For the text-containing cell, return its midpoint in (x, y) coordinate format. 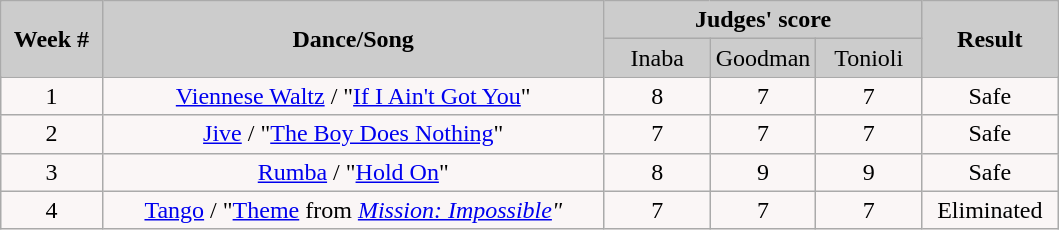
Inaba (657, 58)
Result (990, 39)
Tonioli (869, 58)
Goodman (763, 58)
1 (52, 96)
2 (52, 134)
Judges' score (762, 20)
Viennese Waltz / "If I Ain't Got You" (353, 96)
Eliminated (990, 210)
Rumba / "Hold On" (353, 172)
Dance/Song (353, 39)
4 (52, 210)
Tango / "Theme from Mission: Impossible" (353, 210)
3 (52, 172)
Jive / "The Boy Does Nothing" (353, 134)
Week # (52, 39)
